Return [x, y] of the center of cell containing provided text 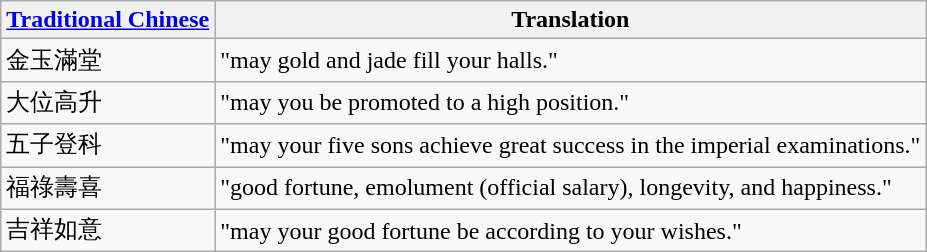
福祿壽喜 [108, 188]
大位高升 [108, 102]
"good fortune, emolument (official salary), longevity, and happiness." [570, 188]
金玉滿堂 [108, 60]
"may your good fortune be according to your wishes." [570, 230]
"may gold and jade fill your halls." [570, 60]
Traditional Chinese [108, 20]
五子登科 [108, 146]
吉祥如意 [108, 230]
"may your five sons achieve great success in the imperial examinations." [570, 146]
"may you be promoted to a high position." [570, 102]
Translation [570, 20]
